Search for the cell housing the specified text and yield its [X, Y] center coordinate. 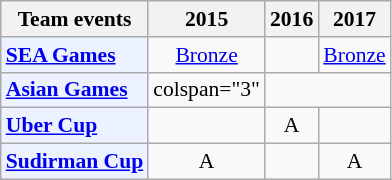
colspan="3" [206, 90]
2016 [292, 19]
Uber Cup [75, 126]
2017 [354, 19]
Team events [75, 19]
Asian Games [75, 90]
Sudirman Cup [75, 162]
SEA Games [75, 55]
2015 [206, 19]
